Return the [x, y] coordinate for the center point of the cell that contains the specified text.  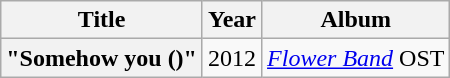
2012 [232, 58]
"Somehow you ()" [102, 58]
Flower Band OST [356, 58]
Album [356, 20]
Year [232, 20]
Title [102, 20]
